Find where the given text appears and provide that cell's center as [x, y] coordinate. 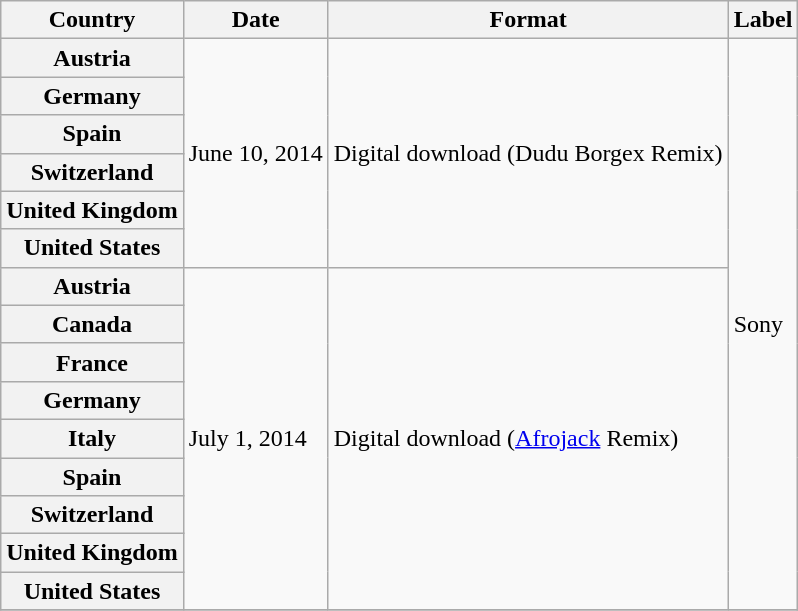
Country [92, 20]
Sony [763, 324]
Digital download (Afrojack Remix) [528, 438]
Label [763, 20]
Italy [92, 438]
Format [528, 20]
Digital download (Dudu Borgex Remix) [528, 153]
Date [256, 20]
July 1, 2014 [256, 438]
Canada [92, 324]
France [92, 362]
June 10, 2014 [256, 153]
